Pinpoint the cell where the given text exists, returning its (x, y) midpoint coordinate. 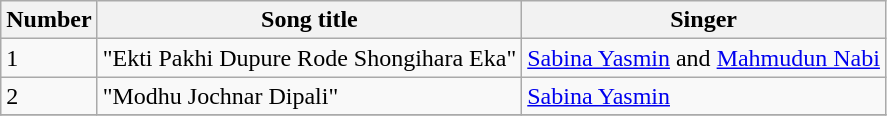
2 (49, 96)
Sabina Yasmin (704, 96)
"Ekti Pakhi Dupure Rode Shongihara Eka" (310, 58)
1 (49, 58)
"Modhu Jochnar Dipali" (310, 96)
Singer (704, 20)
Number (49, 20)
Sabina Yasmin and Mahmudun Nabi (704, 58)
Song title (310, 20)
